Return [X, Y] of the center of cell containing provided text 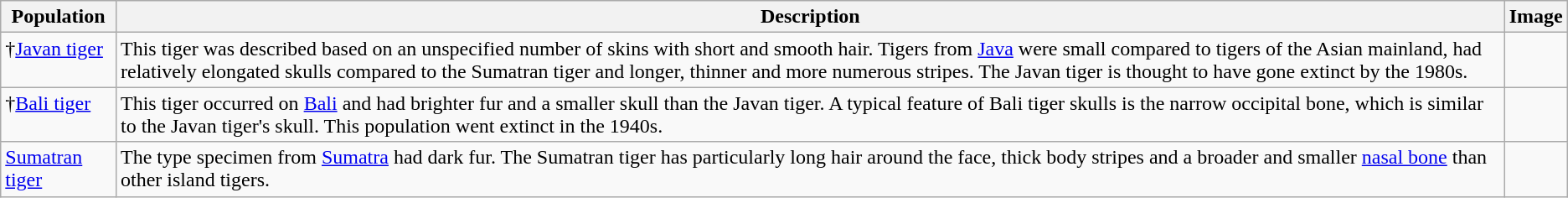
†Javan tiger [59, 60]
Sumatran tiger [59, 169]
Population [59, 17]
Image [1536, 17]
Description [810, 17]
†Bali tiger [59, 114]
